Return [x, y] of the center of cell containing provided text 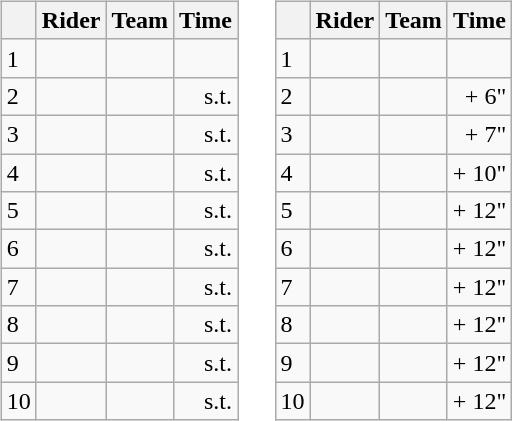
+ 10" [479, 173]
+ 7" [479, 134]
+ 6" [479, 96]
